Detect which cell encompasses the target text, then output its [x, y] center coordinate. 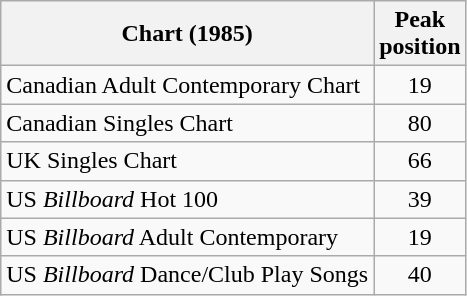
Canadian Singles Chart [188, 123]
US Billboard Dance/Club Play Songs [188, 275]
Canadian Adult Contemporary Chart [188, 85]
Chart (1985) [188, 34]
39 [420, 199]
UK Singles Chart [188, 161]
80 [420, 123]
66 [420, 161]
40 [420, 275]
Peakposition [420, 34]
US Billboard Adult Contemporary [188, 237]
US Billboard Hot 100 [188, 199]
